Return (x, y) of the center of cell containing provided text 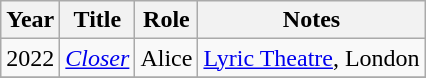
2022 (30, 58)
Notes (312, 20)
Closer (98, 58)
Title (98, 20)
Role (166, 20)
Alice (166, 58)
Lyric Theatre, London (312, 58)
Year (30, 20)
